Output the (x, y) coordinate of the center of the cell containing the given text.  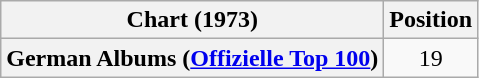
Chart (1973) (192, 20)
German Albums (Offizielle Top 100) (192, 58)
19 (431, 58)
Position (431, 20)
